For the text-containing cell, return its midpoint in (X, Y) coordinate format. 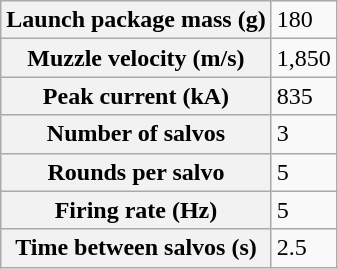
Number of salvos (136, 134)
Time between salvos (s) (136, 248)
Peak current (kA) (136, 96)
Firing rate (Hz) (136, 210)
Muzzle velocity (m/s) (136, 58)
3 (304, 134)
Launch package mass (g) (136, 20)
2.5 (304, 248)
835 (304, 96)
180 (304, 20)
Rounds per salvo (136, 172)
1,850 (304, 58)
